Determine the (X, Y) coordinate at the center of the cell enclosing the given text.  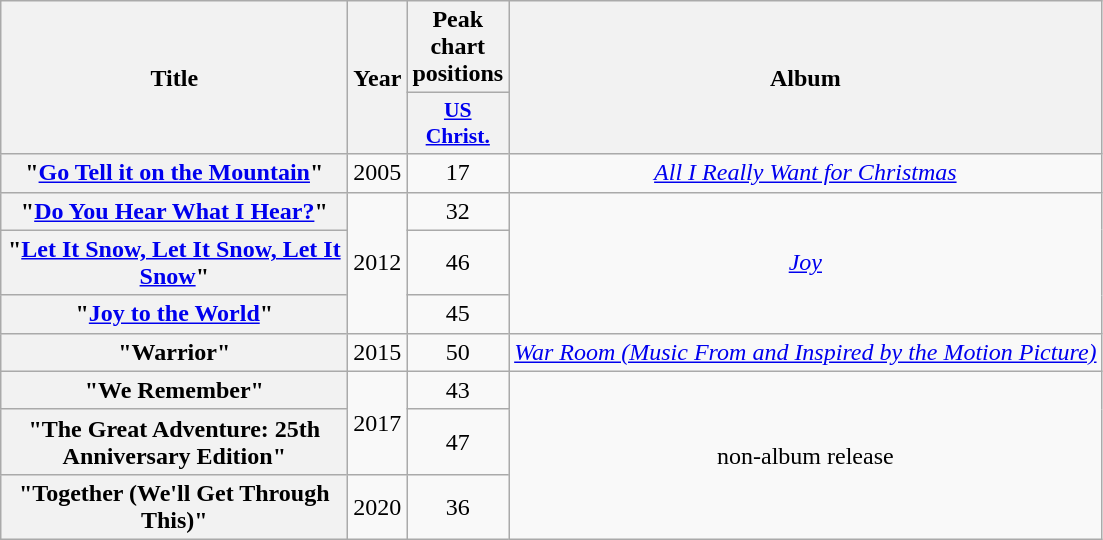
32 (458, 211)
"We Remember" (174, 390)
2005 (378, 173)
"The Great Adventure: 25th Anniversary Edition" (174, 442)
"Let It Snow, Let It Snow, Let It Snow" (174, 262)
36 (458, 506)
2012 (378, 262)
non-album release (806, 455)
Year (378, 78)
Album (806, 78)
Joy (806, 262)
War Room (Music From and Inspired by the Motion Picture) (806, 352)
"Together (We'll Get Through This)" (174, 506)
2017 (378, 422)
"Warrior" (174, 352)
All I Really Want for Christmas (806, 173)
2020 (378, 506)
Title (174, 78)
45 (458, 314)
"Joy to the World" (174, 314)
"Do You Hear What I Hear?" (174, 211)
Peak chart positions (458, 47)
43 (458, 390)
USChrist. (458, 124)
47 (458, 442)
"Go Tell it on the Mountain" (174, 173)
50 (458, 352)
17 (458, 173)
2015 (378, 352)
46 (458, 262)
